Scan for the cell matching the given text and deliver its [X, Y] coordinate at center. 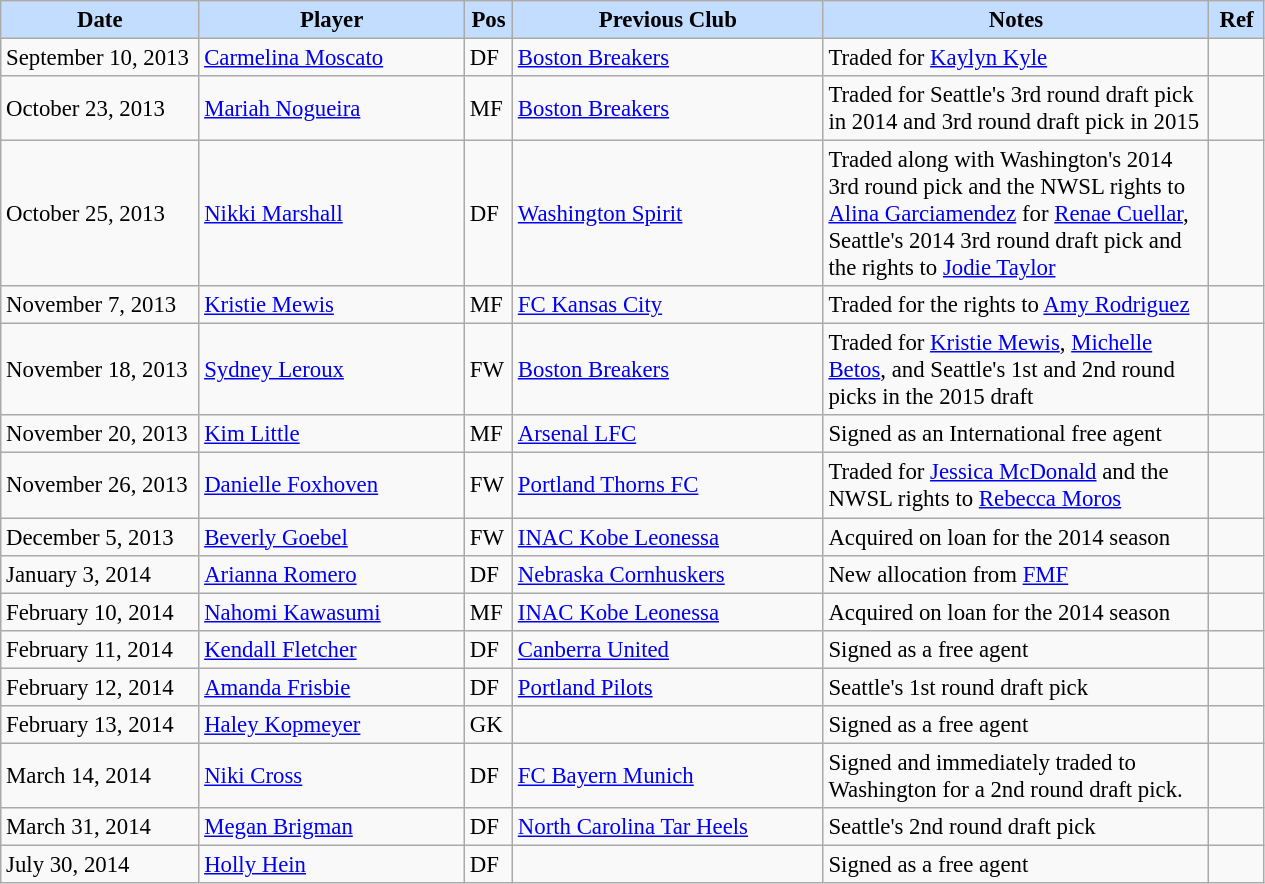
October 23, 2013 [100, 108]
Danielle Foxhoven [332, 486]
Portland Thorns FC [668, 486]
December 5, 2013 [100, 537]
Washington Spirit [668, 214]
Kim Little [332, 435]
Amanda Frisbie [332, 687]
September 10, 2013 [100, 58]
Haley Kopmeyer [332, 725]
Traded for Seattle's 3rd round draft pick in 2014 and 3rd round draft pick in 2015 [1016, 108]
November 26, 2013 [100, 486]
Portland Pilots [668, 687]
Signed and immediately traded to Washington for a 2nd round draft pick. [1016, 776]
Sydney Leroux [332, 370]
Kristie Mewis [332, 305]
Nebraska Cornhuskers [668, 574]
February 11, 2014 [100, 649]
February 12, 2014 [100, 687]
Seattle's 2nd round draft pick [1016, 827]
Nahomi Kawasumi [332, 612]
Notes [1016, 20]
July 30, 2014 [100, 864]
Holly Hein [332, 864]
Traded for Kristie Mewis, Michelle Betos, and Seattle's 1st and 2nd round picks in the 2015 draft [1016, 370]
March 31, 2014 [100, 827]
November 20, 2013 [100, 435]
Traded for Jessica McDonald and the NWSL rights to Rebecca Moros [1016, 486]
Traded for Kaylyn Kyle [1016, 58]
Carmelina Moscato [332, 58]
New allocation from FMF [1016, 574]
February 10, 2014 [100, 612]
Previous Club [668, 20]
Pos [488, 20]
GK [488, 725]
October 25, 2013 [100, 214]
November 7, 2013 [100, 305]
November 18, 2013 [100, 370]
FC Kansas City [668, 305]
Signed as an International free agent [1016, 435]
Beverly Goebel [332, 537]
March 14, 2014 [100, 776]
Traded for the rights to Amy Rodriguez [1016, 305]
January 3, 2014 [100, 574]
FC Bayern Munich [668, 776]
Kendall Fletcher [332, 649]
North Carolina Tar Heels [668, 827]
Arianna Romero [332, 574]
Seattle's 1st round draft pick [1016, 687]
Arsenal LFC [668, 435]
Canberra United [668, 649]
Player [332, 20]
Nikki Marshall [332, 214]
Ref [1237, 20]
Mariah Nogueira [332, 108]
February 13, 2014 [100, 725]
Megan Brigman [332, 827]
Niki Cross [332, 776]
Date [100, 20]
